From the cell containing the given text, extract its center point as [X, Y] coordinate. 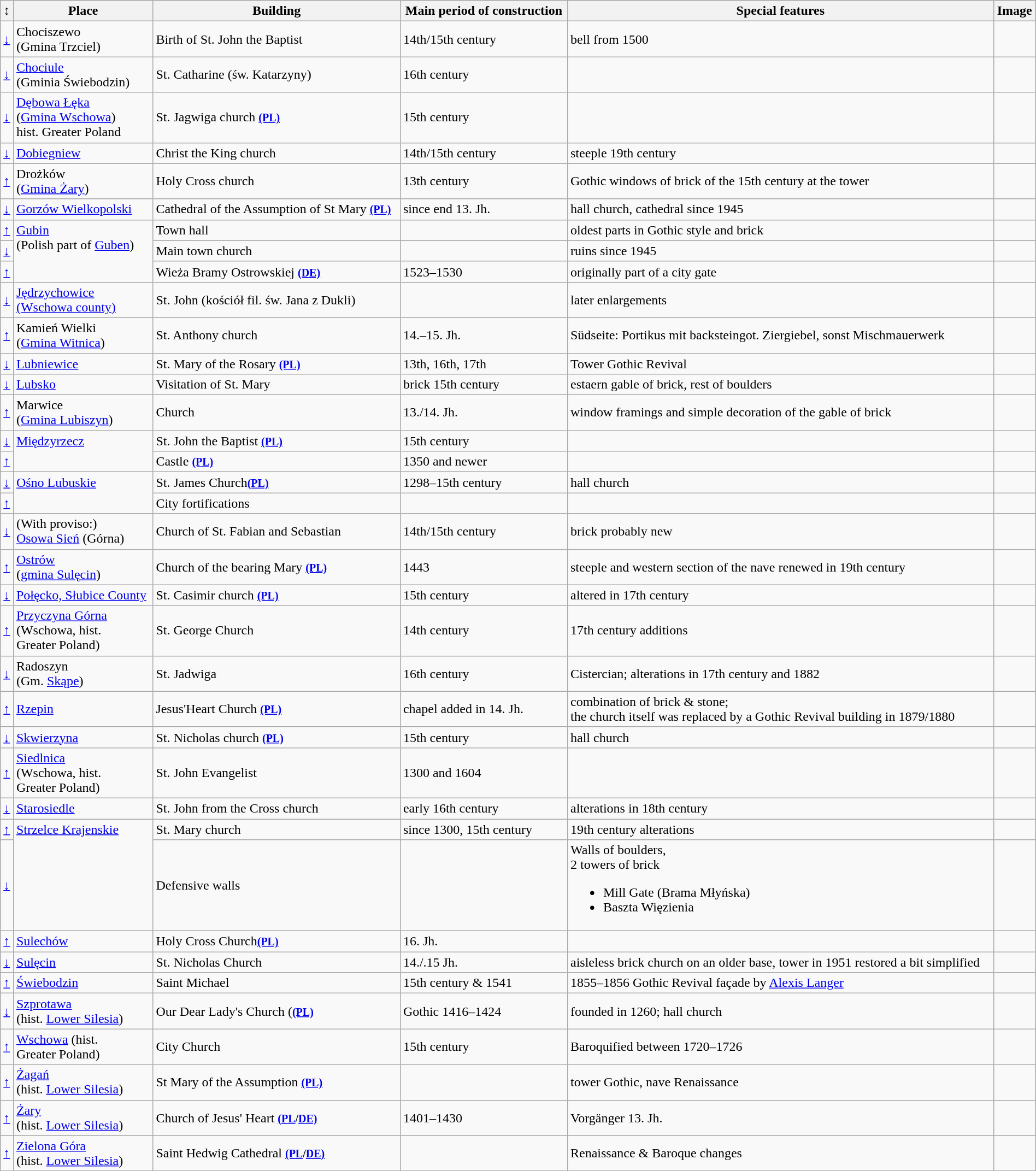
1300 and 1604 [484, 773]
steeple 19th century [780, 153]
13th, 16th, 17th [484, 363]
(With proviso:)Osowa Sień (Górna) [83, 531]
originally part of a city gate [780, 272]
Church of Jesus' Heart (PL/DE) [276, 1118]
1855–1856 Gothic Revival façade by Alexis Langer [780, 983]
Strzelce Krajenskie [83, 874]
Vorgänger 13. Jh. [780, 1118]
Church of St. Fabian and Sebastian [276, 531]
13./14. Jh. [484, 413]
1443 [484, 567]
Wschowa (hist.Greater Poland) [83, 1047]
Lubniewice [83, 363]
Żagań(hist. Lower Silesia) [83, 1082]
↕ [7, 11]
St. Nicholas church (PL) [276, 737]
Gothic 1416–1424 [484, 1011]
Cistercian; alterations in 17th century and 1882 [780, 673]
Chociule(Gminia Świebodzin) [83, 74]
Birth of St. John the Baptist [276, 39]
chapel added in 14. Jh. [484, 709]
St. Nicholas Church [276, 962]
Jędrzychowice(Wschowa county) [83, 299]
City Church [276, 1047]
Renaissance & Baroque changes [780, 1153]
Holy Cross church [276, 181]
St. John from the Cross church [276, 808]
Kamień Wielki(Gmina Witnica) [83, 336]
Image [1014, 11]
19th century alterations [780, 829]
13th century [484, 181]
St. Anthony church [276, 336]
Saint Michael [276, 983]
St. Catharine (św. Katarzyny) [276, 74]
Chociszewo(Gmina Trzciel) [83, 39]
Międzyrzecz [83, 451]
Baroquified between 1720–1726 [780, 1047]
Walls of boulders, 2 towers of brickMill Gate (Brama Młyńska)Baszta Więzienia [780, 885]
Building [276, 11]
Żary(hist. Lower Silesia) [83, 1118]
Visitation of St. Mary [276, 385]
brick 15th century [484, 385]
1350 and newer [484, 462]
tower Gothic, nave Renaissance [780, 1082]
Gubin(Polish part of Guben) [83, 251]
window framings and simple decoration of the gable of brick [780, 413]
since 1300, 15th century [484, 829]
Sulechów [83, 941]
Połęcko, Słubice County [83, 595]
Lubsko [83, 385]
early 16th century [484, 808]
Ostrów(gmina Sulęcin) [83, 567]
Drożków(Gmina Żary) [83, 181]
St. John Evangelist [276, 773]
founded in 1260; hall church [780, 1011]
Siedlnica(Wschowa, hist.Greater Poland) [83, 773]
15th century & 1541 [484, 983]
ruins since 1945 [780, 251]
bell from 1500 [780, 39]
hall church, cathedral since 1945 [780, 209]
Skwierzyna [83, 737]
estaern gable of brick, rest of boulders [780, 385]
Starosiedle [83, 808]
steeple and western section of the nave renewed in 19th century [780, 567]
Castle (PL) [276, 462]
oldest parts in Gothic style and brick [780, 230]
Szprotawa(hist. Lower Silesia) [83, 1011]
Defensive walls [276, 885]
brick probably new [780, 531]
St. Casimir church (PL) [276, 595]
combination of brick & stone;the church itself was replaced by a Gothic Revival building in 1879/1880 [780, 709]
St. James Church(PL) [276, 482]
Świebodzin [83, 983]
Saint Hedwig Cathedral (PL/DE) [276, 1153]
1401–1430 [484, 1118]
Radoszyn(Gm. Skąpe) [83, 673]
17th century additions [780, 631]
Tower Gothic Revival [780, 363]
St Mary of the Assumption (PL) [276, 1082]
Wieża Bramy Ostrowskiej (DE) [276, 272]
Main town church [276, 251]
St. Jagwiga church (PL) [276, 117]
Special features [780, 11]
Sulęcin [83, 962]
St. Jadwiga [276, 673]
Main period of construction [484, 11]
since end 13. Jh. [484, 209]
Cathedral of the Assumption of St Mary (PL) [276, 209]
City fortifications [276, 503]
1298–15th century [484, 482]
St. John (kościół fil. św. Jana z Dukli) [276, 299]
Holy Cross Church(PL) [276, 941]
14.–15. Jh. [484, 336]
1523–1530 [484, 272]
aisleless brick church on an older base, tower in 1951 restored a bit simplified [780, 962]
Gothic windows of brick of the 15th century at the tower [780, 181]
alterations in 18th century [780, 808]
Marwice(Gmina Lubiszyn) [83, 413]
St. George Church [276, 631]
Christ the King church [276, 153]
Südseite: Portikus mit backsteingot. Ziergiebel, sonst Mischmauerwerk [780, 336]
Town hall [276, 230]
Jesus'Heart Church (PL) [276, 709]
14./.15 Jh. [484, 962]
16. Jh. [484, 941]
Ośno Lubuskie [83, 493]
14th century [484, 631]
Zielona Góra(hist. Lower Silesia) [83, 1153]
later enlargements [780, 299]
St. John the Baptist (PL) [276, 441]
St. Mary of the Rosary (PL) [276, 363]
Church [276, 413]
Our Dear Lady's Church ((PL) [276, 1011]
Place [83, 11]
Dobiegniew [83, 153]
Church of the bearing Mary (PL) [276, 567]
Dębowa Łęka(Gmina Wschowa)hist. Greater Poland [83, 117]
Rzepin [83, 709]
St. Mary church [276, 829]
Gorzów Wielkopolski [83, 209]
altered in 17th century [780, 595]
Przyczyna Górna(Wschowa, hist.Greater Poland) [83, 631]
